Extract the [X, Y] coordinate from the center of the cell holding the provided text.  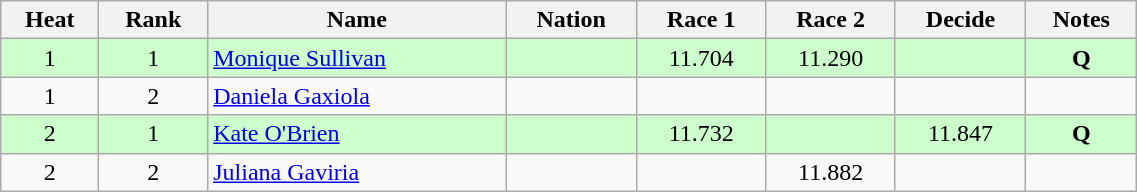
11.732 [700, 134]
Name [357, 20]
Juliana Gaviria [357, 172]
11.290 [830, 58]
Race 2 [830, 20]
Heat [50, 20]
11.847 [960, 134]
Notes [1082, 20]
Nation [572, 20]
11.882 [830, 172]
Monique Sullivan [357, 58]
Rank [154, 20]
Kate O'Brien [357, 134]
Daniela Gaxiola [357, 96]
11.704 [700, 58]
Decide [960, 20]
Race 1 [700, 20]
